From the cell containing the given text, extract its center point as (x, y) coordinate. 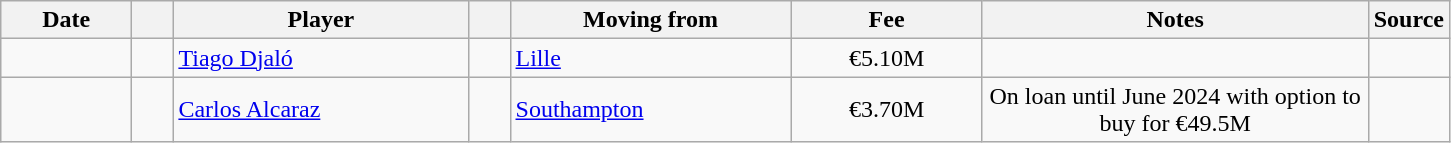
Notes (1175, 20)
Lille (650, 58)
Tiago Djaló (321, 58)
Player (321, 20)
Date (66, 20)
Moving from (650, 20)
Source (1408, 20)
Carlos Alcaraz (321, 110)
On loan until June 2024 with option to buy for €49.5M (1175, 110)
Fee (886, 20)
€3.70M (886, 110)
€5.10M (886, 58)
Southampton (650, 110)
